Locate the cell with the specified text and output its (X, Y) center coordinate. 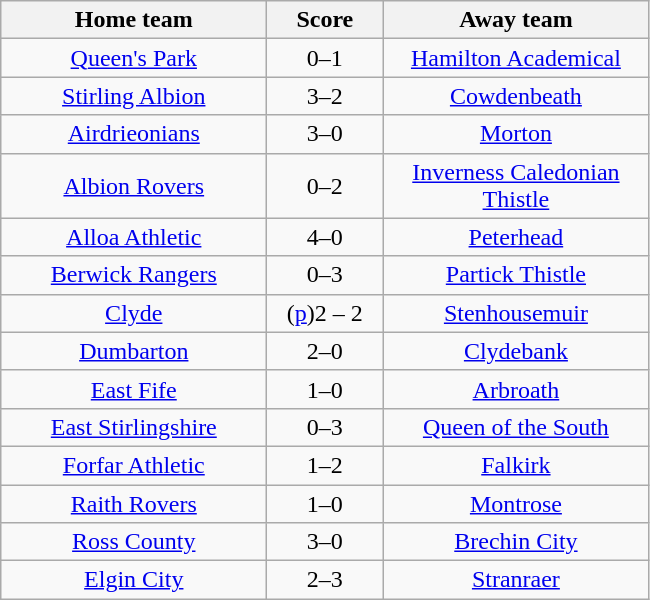
Berwick Rangers (134, 275)
Albion Rovers (134, 186)
Brechin City (516, 542)
Morton (516, 134)
East Fife (134, 389)
Queen's Park (134, 58)
Peterhead (516, 237)
3–2 (325, 96)
1–2 (325, 465)
0–1 (325, 58)
2–3 (325, 580)
0–2 (325, 186)
Alloa Athletic (134, 237)
Airdrieonians (134, 134)
Away team (516, 20)
Stenhousemuir (516, 313)
Cowdenbeath (516, 96)
Home team (134, 20)
Arbroath (516, 389)
Stranraer (516, 580)
Elgin City (134, 580)
Stirling Albion (134, 96)
Dumbarton (134, 351)
East Stirlingshire (134, 427)
(p)2 – 2 (325, 313)
2–0 (325, 351)
Partick Thistle (516, 275)
Inverness Caledonian Thistle (516, 186)
Forfar Athletic (134, 465)
Queen of the South (516, 427)
Score (325, 20)
4–0 (325, 237)
Raith Rovers (134, 503)
Ross County (134, 542)
Falkirk (516, 465)
Montrose (516, 503)
Hamilton Academical (516, 58)
Clydebank (516, 351)
Clyde (134, 313)
